Extract the [x, y] coordinate from the center of the cell holding the provided text.  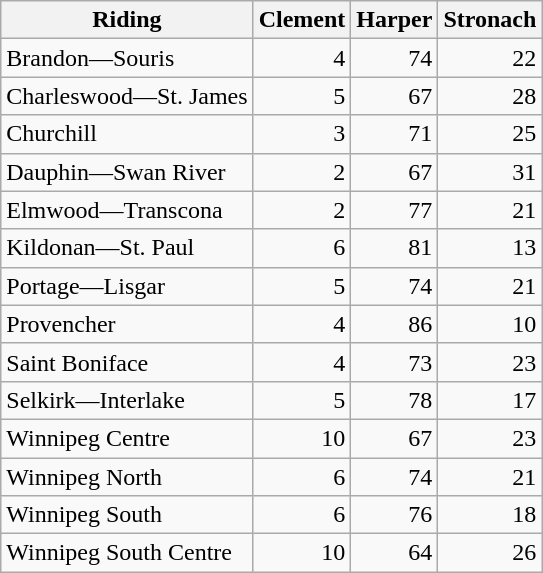
Winnipeg South [127, 515]
64 [394, 553]
Provencher [127, 324]
25 [490, 134]
77 [394, 210]
Winnipeg South Centre [127, 553]
Clement [302, 20]
Churchill [127, 134]
78 [394, 400]
13 [490, 248]
Saint Boniface [127, 362]
Riding [127, 20]
Stronach [490, 20]
18 [490, 515]
Portage—Lisgar [127, 286]
Winnipeg North [127, 477]
26 [490, 553]
71 [394, 134]
17 [490, 400]
Brandon—Souris [127, 58]
Dauphin—Swan River [127, 172]
76 [394, 515]
31 [490, 172]
81 [394, 248]
Elmwood—Transcona [127, 210]
Selkirk—Interlake [127, 400]
Harper [394, 20]
Winnipeg Centre [127, 438]
28 [490, 96]
Kildonan—St. Paul [127, 248]
73 [394, 362]
3 [302, 134]
86 [394, 324]
22 [490, 58]
Charleswood—St. James [127, 96]
